Provide the (X, Y) coordinate of the cell's center where the given text is located.  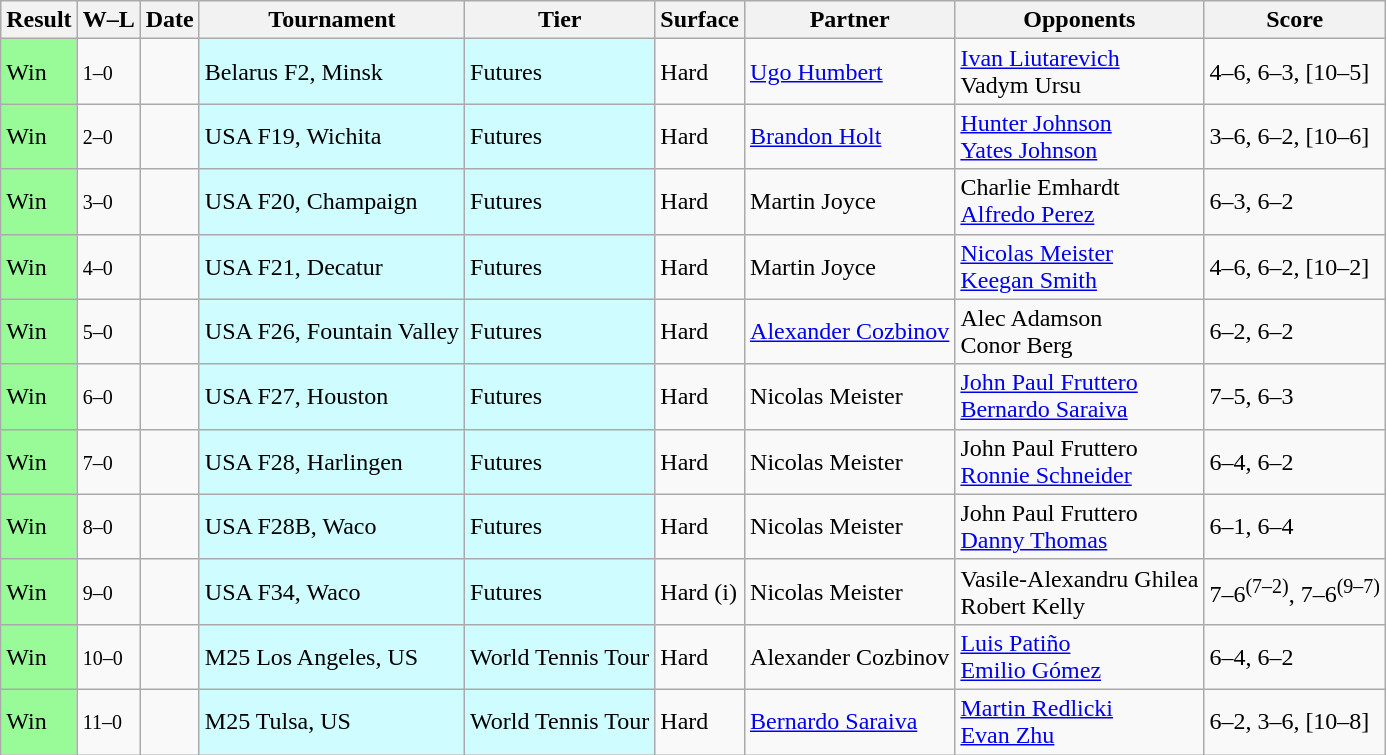
Opponents (1080, 20)
Charlie Emhardt Alfredo Perez (1080, 202)
8–0 (108, 526)
Result (39, 20)
John Paul Fruttero Bernardo Saraiva (1080, 396)
4–6, 6–2, [10–2] (1295, 266)
6–3, 6–2 (1295, 202)
Bernardo Saraiva (850, 722)
4–6, 6–3, [10–5] (1295, 72)
USA F27, Houston (332, 396)
USA F19, Wichita (332, 136)
Hard (i) (700, 592)
Vasile-Alexandru Ghilea Robert Kelly (1080, 592)
6–0 (108, 396)
1–0 (108, 72)
9–0 (108, 592)
Date (170, 20)
USA F21, Decatur (332, 266)
11–0 (108, 722)
Brandon Holt (850, 136)
Partner (850, 20)
10–0 (108, 656)
7–6(7–2), 7–6(9–7) (1295, 592)
John Paul Fruttero Ronnie Schneider (1080, 462)
4–0 (108, 266)
USA F28, Harlingen (332, 462)
USA F20, Champaign (332, 202)
Tier (560, 20)
Ivan Liutarevich Vadym Ursu (1080, 72)
6–1, 6–4 (1295, 526)
John Paul Fruttero Danny Thomas (1080, 526)
Martin Redlicki Evan Zhu (1080, 722)
Ugo Humbert (850, 72)
6–2, 6–2 (1295, 332)
Score (1295, 20)
W–L (108, 20)
3–6, 6–2, [10–6] (1295, 136)
Tournament (332, 20)
Luis Patiño Emilio Gómez (1080, 656)
M25 Los Angeles, US (332, 656)
USA F28B, Waco (332, 526)
Nicolas Meister Keegan Smith (1080, 266)
7–0 (108, 462)
Hunter Johnson Yates Johnson (1080, 136)
USA F26, Fountain Valley (332, 332)
7–5, 6–3 (1295, 396)
USA F34, Waco (332, 592)
2–0 (108, 136)
6–2, 3–6, [10–8] (1295, 722)
Surface (700, 20)
Alec Adamson Conor Berg (1080, 332)
M25 Tulsa, US (332, 722)
5–0 (108, 332)
Belarus F2, Minsk (332, 72)
3–0 (108, 202)
